Return the (x, y) coordinate for the center point of the cell that contains the specified text.  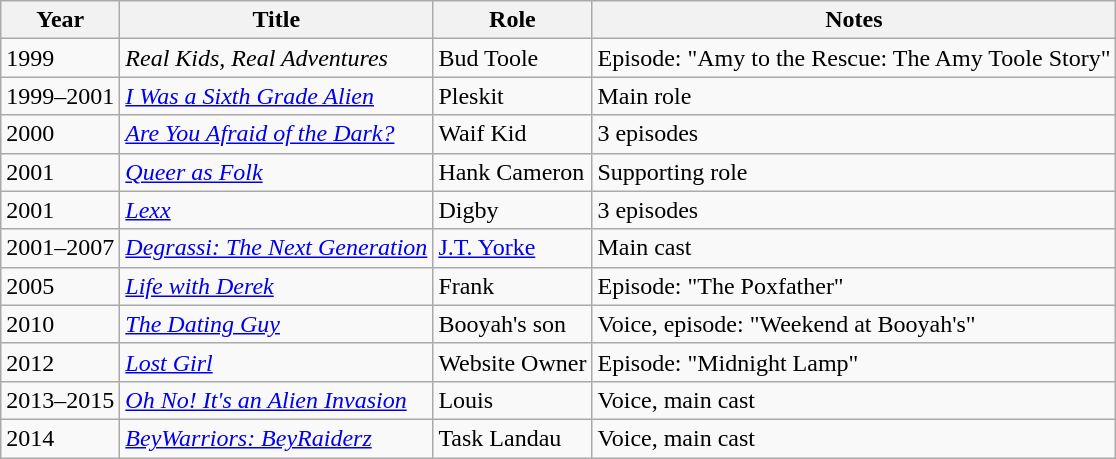
Year (60, 20)
Notes (854, 20)
Louis (512, 400)
I Was a Sixth Grade Alien (276, 96)
Hank Cameron (512, 172)
Are You Afraid of the Dark? (276, 134)
1999 (60, 58)
Degrassi: The Next Generation (276, 248)
Frank (512, 286)
Oh No! It's an Alien Invasion (276, 400)
Main role (854, 96)
BeyWarriors: BeyRaiderz (276, 438)
J.T. Yorke (512, 248)
Voice, episode: "Weekend at Booyah's" (854, 324)
2013–2015 (60, 400)
Bud Toole (512, 58)
Supporting role (854, 172)
Episode: "The Poxfather" (854, 286)
Lost Girl (276, 362)
Queer as Folk (276, 172)
Role (512, 20)
Waif Kid (512, 134)
The Dating Guy (276, 324)
Website Owner (512, 362)
2012 (60, 362)
Episode: "Amy to the Rescue: The Amy Toole Story" (854, 58)
Title (276, 20)
1999–2001 (60, 96)
2001–2007 (60, 248)
2005 (60, 286)
2010 (60, 324)
Digby (512, 210)
2000 (60, 134)
Episode: "Midnight Lamp" (854, 362)
Lexx (276, 210)
Main cast (854, 248)
Life with Derek (276, 286)
2014 (60, 438)
Pleskit (512, 96)
Real Kids, Real Adventures (276, 58)
Booyah's son (512, 324)
Task Landau (512, 438)
